Capture the cell that displays the provided text and extract its [x, y] central coordinate. 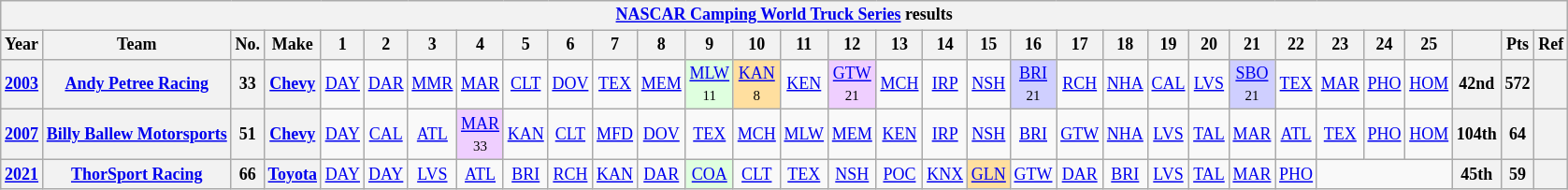
14 [945, 45]
Ref [1551, 45]
12 [852, 45]
2 [385, 45]
21 [1252, 45]
Team [137, 45]
MLW11 [709, 84]
11 [804, 45]
18 [1125, 45]
13 [899, 45]
POC [899, 174]
4 [481, 45]
104th [1477, 135]
SBO21 [1252, 84]
25 [1429, 45]
24 [1384, 45]
20 [1209, 45]
NASCAR Camping World Truck Series results [784, 15]
GTW21 [852, 84]
2003 [22, 84]
No. [247, 45]
2007 [22, 135]
Billy Ballew Motorsports [137, 135]
64 [1518, 135]
ThorSport Racing [137, 174]
22 [1296, 45]
Year [22, 45]
Toyota [292, 174]
MLW [804, 135]
59 [1518, 174]
GLN [988, 174]
45th [1477, 174]
MAR33 [481, 135]
5 [525, 45]
Make [292, 45]
6 [570, 45]
33 [247, 84]
66 [247, 174]
572 [1518, 84]
17 [1080, 45]
8 [661, 45]
2021 [22, 174]
3 [432, 45]
23 [1340, 45]
1 [342, 45]
MMR [432, 84]
MFD [615, 135]
19 [1169, 45]
9 [709, 45]
BRI21 [1033, 84]
10 [756, 45]
7 [615, 45]
Pts [1518, 45]
15 [988, 45]
16 [1033, 45]
42nd [1477, 84]
COA [709, 174]
KNX [945, 174]
Andy Petree Racing [137, 84]
KAN8 [756, 84]
51 [247, 135]
